Output the [x, y] coordinate of the center of the cell containing the given text.  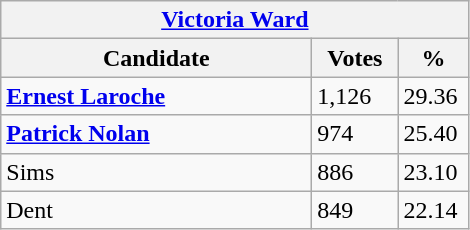
29.36 [434, 96]
886 [355, 172]
849 [355, 210]
Sims [156, 172]
Patrick Nolan [156, 134]
Votes [355, 58]
Ernest Laroche [156, 96]
25.40 [434, 134]
% [434, 58]
Victoria Ward [235, 20]
1,126 [355, 96]
23.10 [434, 172]
Dent [156, 210]
974 [355, 134]
Candidate [156, 58]
22.14 [434, 210]
